Determine the [X, Y] coordinate at the center of the cell enclosing the given text.  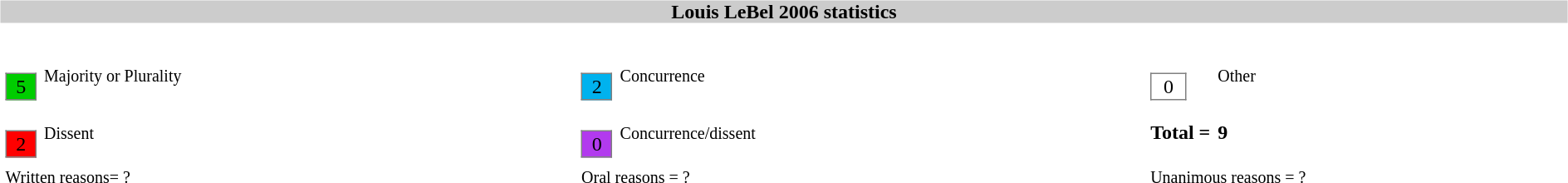
Louis LeBel 2006 statistics [784, 12]
Other [1390, 76]
Dissent [309, 132]
Concurrence/dissent [882, 132]
9 [1390, 132]
Majority or Plurality [309, 76]
Concurrence [882, 76]
Total = [1180, 132]
